Return the (x, y) coordinate for the center point of the cell that contains the specified text.  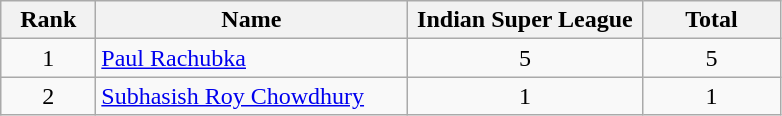
Subhasish Roy Chowdhury (252, 96)
2 (48, 96)
Total (712, 20)
Rank (48, 20)
Name (252, 20)
Paul Rachubka (252, 58)
Indian Super League (525, 20)
